Detect which cell encompasses the target text, then output its [x, y] center coordinate. 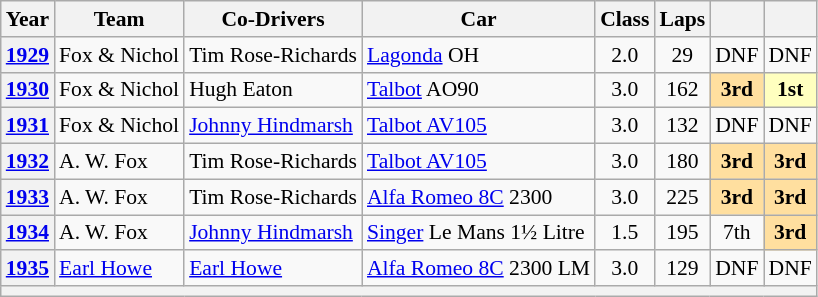
Alfa Romeo 8C 2300 LM [478, 269]
1934 [28, 233]
162 [682, 90]
Alfa Romeo 8C 2300 [478, 197]
132 [682, 126]
1.5 [624, 233]
Co-Drivers [273, 19]
2.0 [624, 55]
1st [790, 90]
225 [682, 197]
Laps [682, 19]
7th [736, 233]
Lagonda OH [478, 55]
1932 [28, 162]
Hugh Eaton [273, 90]
1933 [28, 197]
Car [478, 19]
Singer Le Mans 1½ Litre [478, 233]
Year [28, 19]
129 [682, 269]
1929 [28, 55]
Class [624, 19]
Team [119, 19]
29 [682, 55]
Talbot AO90 [478, 90]
1935 [28, 269]
195 [682, 233]
180 [682, 162]
1931 [28, 126]
1930 [28, 90]
